Identify which cell holds the provided text, then report its [X, Y] central coordinate. 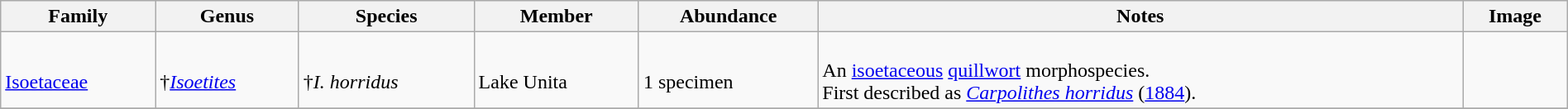
An isoetaceous quillwort morphospecies.First described as Carpolithes horridus (1884). [1140, 70]
Image [1515, 17]
Family [78, 17]
†I. horridus [386, 70]
Isoetaceae [78, 70]
Lake Unita [556, 70]
Genus [227, 17]
Abundance [728, 17]
Species [386, 17]
Member [556, 17]
†Isoetites [227, 70]
Notes [1140, 17]
1 specimen [728, 70]
